Scan for the cell matching the given text and deliver its (X, Y) coordinate at center. 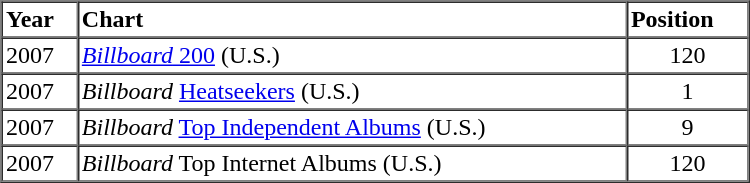
1 (687, 92)
Year (40, 20)
Billboard Top Internet Albums (U.S.) (352, 164)
Chart (352, 20)
9 (687, 128)
Billboard Top Independent Albums (U.S.) (352, 128)
Position (687, 20)
Billboard Heatseekers (U.S.) (352, 92)
Billboard 200 (U.S.) (352, 56)
